Return the (x, y) coordinate for the center point of the cell that contains the specified text.  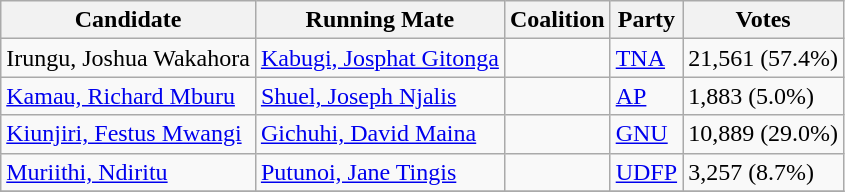
UDFP (646, 172)
Kabugi, Josphat Gitonga (380, 58)
21,561 (57.4%) (764, 58)
Coalition (557, 20)
10,889 (29.0%) (764, 134)
Shuel, Joseph Njalis (380, 96)
TNA (646, 58)
Gichuhi, David Maina (380, 134)
Party (646, 20)
AP (646, 96)
Votes (764, 20)
Running Mate (380, 20)
Irungu, Joshua Wakahora (128, 58)
Kamau, Richard Mburu (128, 96)
Muriithi, Ndiritu (128, 172)
Candidate (128, 20)
GNU (646, 134)
Putunoi, Jane Tingis (380, 172)
1,883 (5.0%) (764, 96)
3,257 (8.7%) (764, 172)
Kiunjiri, Festus Mwangi (128, 134)
